Pinpoint the cell where the given text exists, returning its [x, y] midpoint coordinate. 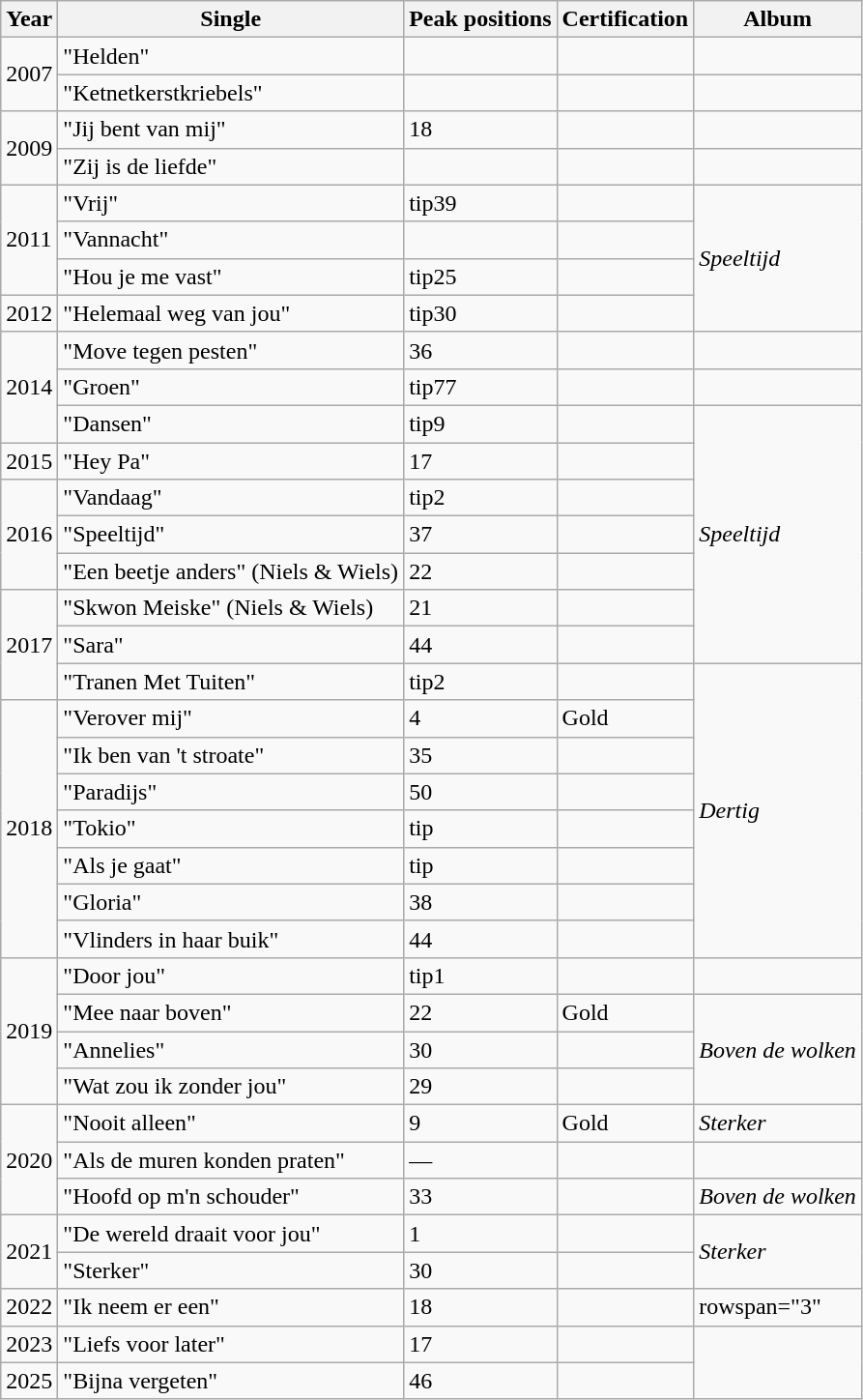
tip30 [480, 313]
"Zij is de liefde" [231, 166]
"Hou je me vast" [231, 277]
"Jij bent van mij" [231, 130]
Album [778, 19]
— [480, 1160]
"Een beetje anders" (Niels & Wiels) [231, 571]
"Helden" [231, 56]
"Paradijs" [231, 792]
"Vandaag" [231, 498]
Certification [625, 19]
Single [231, 19]
tip1 [480, 976]
"Vannacht" [231, 240]
21 [480, 608]
"Door jou" [231, 976]
29 [480, 1087]
"Vlinders in haar buik" [231, 939]
2007 [29, 74]
"Sara" [231, 645]
"Bijna vergeten" [231, 1381]
"Verover mij" [231, 718]
35 [480, 755]
"Als de muren konden praten" [231, 1160]
"Ik ben van 't stroate" [231, 755]
"Tranen Met Tuiten" [231, 682]
tip9 [480, 423]
37 [480, 535]
2019 [29, 1031]
2009 [29, 148]
2020 [29, 1160]
"Tokio" [231, 829]
33 [480, 1197]
2022 [29, 1307]
Peak positions [480, 19]
"Mee naar boven" [231, 1012]
"Als je gaat" [231, 865]
"Speeltijd" [231, 535]
Dertig [778, 810]
"Ketnetkerstkriebels" [231, 93]
2014 [29, 387]
"Liefs voor later" [231, 1344]
2016 [29, 535]
"Vrij" [231, 203]
9 [480, 1123]
"Nooit alleen" [231, 1123]
"Groen" [231, 387]
"Gloria" [231, 902]
2017 [29, 645]
4 [480, 718]
"Hey Pa" [231, 461]
2023 [29, 1344]
tip39 [480, 203]
2011 [29, 240]
"Ik neem er een" [231, 1307]
50 [480, 792]
1 [480, 1234]
2018 [29, 829]
36 [480, 350]
"Wat zou ik zonder jou" [231, 1087]
"De wereld draait voor jou" [231, 1234]
tip77 [480, 387]
38 [480, 902]
Year [29, 19]
"Sterker" [231, 1270]
"Helemaal weg van jou" [231, 313]
"Hoofd op m'n schouder" [231, 1197]
"Annelies" [231, 1049]
2021 [29, 1252]
2025 [29, 1381]
"Dansen" [231, 423]
tip25 [480, 277]
"Skwon Meiske" (Niels & Wiels) [231, 608]
rowspan="3" [778, 1307]
2012 [29, 313]
"Move tegen pesten" [231, 350]
2015 [29, 461]
46 [480, 1381]
